Output the (x, y) coordinate of the center of the cell containing the given text.  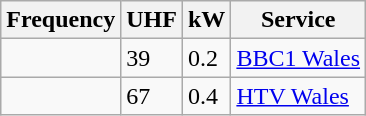
UHF (152, 20)
Frequency (61, 20)
HTV Wales (298, 96)
0.2 (206, 58)
kW (206, 20)
67 (152, 96)
39 (152, 58)
BBC1 Wales (298, 58)
Service (298, 20)
0.4 (206, 96)
